Identify which cell holds the provided text, then report its [X, Y] central coordinate. 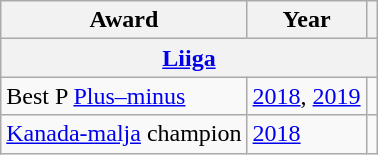
Kanada-malja champion [124, 134]
Best P Plus–minus [124, 96]
2018 [306, 134]
2018, 2019 [306, 96]
Award [124, 20]
Liiga [189, 58]
Year [306, 20]
